Capture the cell that displays the provided text and extract its [x, y] central coordinate. 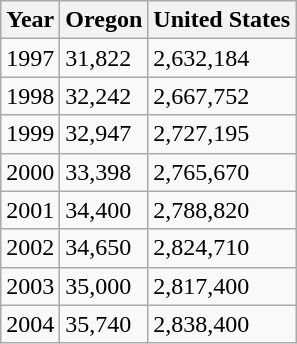
2,824,710 [222, 248]
2004 [30, 324]
35,000 [104, 286]
2,667,752 [222, 96]
34,650 [104, 248]
1998 [30, 96]
1997 [30, 58]
2002 [30, 248]
2,765,670 [222, 172]
2,727,195 [222, 134]
33,398 [104, 172]
2,788,820 [222, 210]
2000 [30, 172]
Oregon [104, 20]
35,740 [104, 324]
2003 [30, 286]
32,242 [104, 96]
2,838,400 [222, 324]
Year [30, 20]
1999 [30, 134]
34,400 [104, 210]
2,817,400 [222, 286]
2,632,184 [222, 58]
United States [222, 20]
2001 [30, 210]
31,822 [104, 58]
32,947 [104, 134]
